Search for the cell housing the specified text and yield its (x, y) center coordinate. 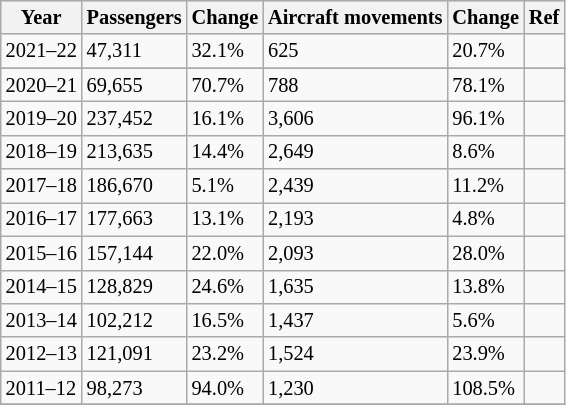
102,212 (134, 320)
2019–20 (42, 118)
2,439 (355, 186)
3,606 (355, 118)
1,437 (355, 320)
2016–17 (42, 219)
2020–21 (42, 85)
2,649 (355, 152)
2021–22 (42, 51)
2,193 (355, 219)
2015–16 (42, 253)
20.7% (486, 51)
22.0% (226, 253)
237,452 (134, 118)
96.1% (486, 118)
69,655 (134, 85)
1,230 (355, 388)
11.2% (486, 186)
2018–19 (42, 152)
98,273 (134, 388)
5.1% (226, 186)
2012–13 (42, 354)
2,093 (355, 253)
16.1% (226, 118)
13.1% (226, 219)
128,829 (134, 287)
2011–12 (42, 388)
32.1% (226, 51)
Ref (544, 17)
24.6% (226, 287)
625 (355, 51)
23.2% (226, 354)
13.8% (486, 287)
157,144 (134, 253)
788 (355, 85)
16.5% (226, 320)
108.5% (486, 388)
14.4% (226, 152)
1,524 (355, 354)
Aircraft movements (355, 17)
5.6% (486, 320)
Year (42, 17)
2013–14 (42, 320)
8.6% (486, 152)
177,663 (134, 219)
28.0% (486, 253)
94.0% (226, 388)
2017–18 (42, 186)
186,670 (134, 186)
1,635 (355, 287)
70.7% (226, 85)
47,311 (134, 51)
121,091 (134, 354)
78.1% (486, 85)
4.8% (486, 219)
213,635 (134, 152)
Passengers (134, 17)
23.9% (486, 354)
2014–15 (42, 287)
